Output the (X, Y) coordinate of the center of the cell containing the given text.  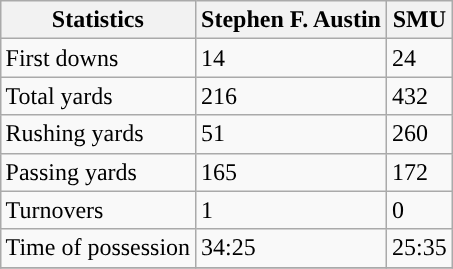
34:25 (292, 248)
Statistics (98, 20)
216 (292, 96)
Turnovers (98, 210)
First downs (98, 58)
Total yards (98, 96)
51 (292, 134)
0 (420, 210)
165 (292, 172)
14 (292, 58)
SMU (420, 20)
24 (420, 58)
260 (420, 134)
Stephen F. Austin (292, 20)
25:35 (420, 248)
Time of possession (98, 248)
1 (292, 210)
Passing yards (98, 172)
Rushing yards (98, 134)
172 (420, 172)
432 (420, 96)
